Search for the cell housing the specified text and yield its (x, y) center coordinate. 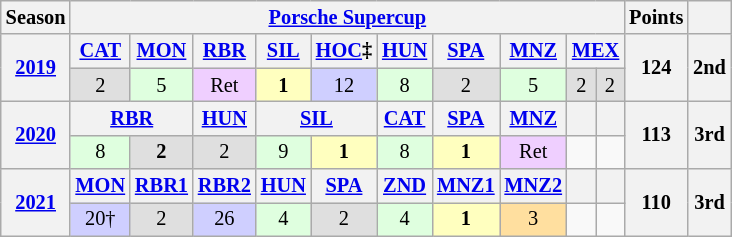
Points (656, 17)
110 (656, 202)
12 (344, 85)
Porsche Supercup (347, 17)
RBR2 (224, 186)
2nd (710, 68)
ZND (404, 186)
MEX (596, 51)
MNZ1 (466, 186)
113 (656, 134)
RBR1 (162, 186)
26 (224, 219)
2019 (36, 68)
9 (284, 152)
MNZ2 (534, 186)
Season (36, 17)
124 (656, 68)
2021 (36, 202)
3 (534, 219)
20† (100, 219)
HOC‡ (344, 51)
2020 (36, 134)
